Locate the cell with the specified text and output its [x, y] center coordinate. 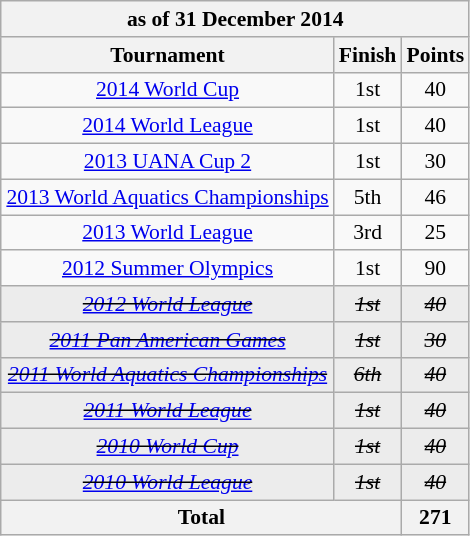
90 [435, 269]
2013 UANA Cup 2 [167, 162]
271 [435, 518]
Tournament [167, 55]
as of 31 December 2014 [235, 19]
2014 World Cup [167, 90]
2012 World League [167, 304]
2012 Summer Olympics [167, 269]
2010 World League [167, 482]
Total [201, 518]
2011 World Aquatics Championships [167, 375]
3rd [368, 233]
6th [368, 375]
2011 Pan American Games [167, 340]
2013 World Aquatics Championships [167, 197]
Finish [368, 55]
25 [435, 233]
2010 World Cup [167, 447]
2014 World League [167, 126]
Points [435, 55]
2011 World League [167, 411]
46 [435, 197]
2013 World League [167, 233]
5th [368, 197]
